Search for the cell housing the specified text and yield its (X, Y) center coordinate. 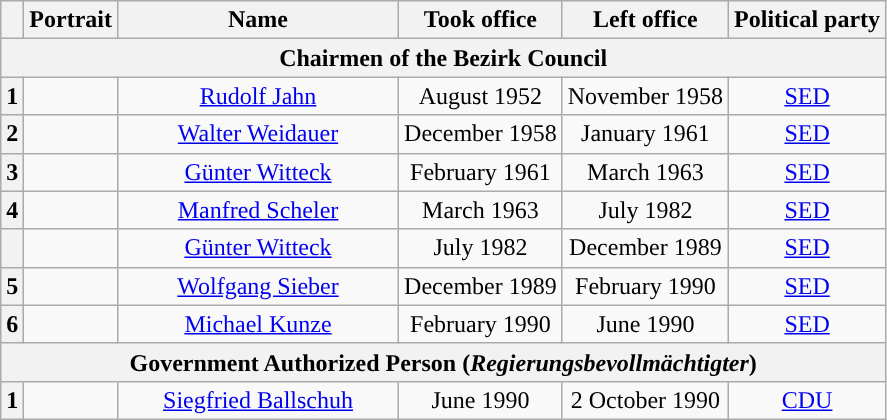
Name (258, 20)
Chairmen of the Bezirk Council (444, 58)
3 (12, 172)
Left office (645, 20)
Manfred Scheler (258, 210)
Portrait (71, 20)
Walter Weidauer (258, 134)
Political party (808, 20)
December 1958 (481, 134)
Siegfried Ballschuh (258, 400)
Michael Kunze (258, 324)
6 (12, 324)
5 (12, 286)
Government Authorized Person (Regierungsbevollmächtigter) (444, 362)
January 1961 (645, 134)
February 1961 (481, 172)
Wolfgang Sieber (258, 286)
August 1952 (481, 96)
November 1958 (645, 96)
4 (12, 210)
CDU (808, 400)
2 (12, 134)
Took office (481, 20)
2 October 1990 (645, 400)
Rudolf Jahn (258, 96)
